Provide the [x, y] coordinate of the cell's center where the given text is located.  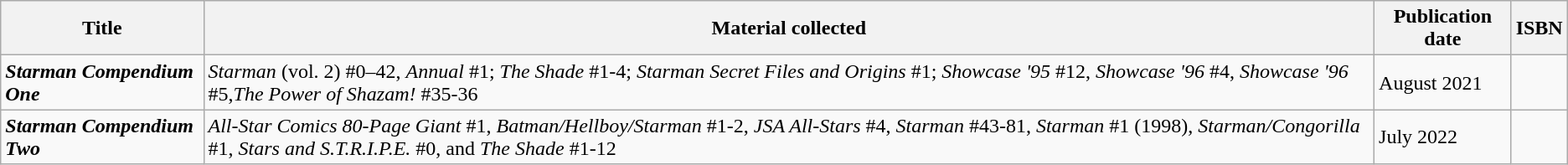
Starman Compendium One [102, 82]
Starman Compendium Two [102, 137]
Publication date [1443, 28]
August 2021 [1443, 82]
Title [102, 28]
Material collected [789, 28]
ISBN [1540, 28]
July 2022 [1443, 137]
